Extract the (x, y) coordinate from the center of the cell holding the provided text.  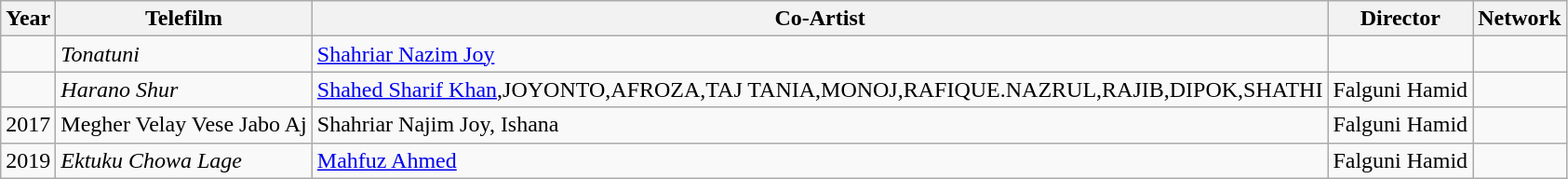
Shahed Sharif Khan,JOYONTO,AFROZA,TAJ TANIA,MONOJ,RAFIQUE.NAZRUL,RAJIB,DIPOK,SHATHI (820, 89)
Mahfuz Ahmed (820, 160)
2017 (28, 125)
2019 (28, 160)
Network (1520, 19)
Megher Velay Vese Jabo Aj (184, 125)
Year (28, 19)
Tonatuni (184, 54)
Ektuku Chowa Lage (184, 160)
Shahriar Najim Joy, Ishana (820, 125)
Director (1400, 19)
Telefilm (184, 19)
Shahriar Nazim Joy (820, 54)
Co-Artist (820, 19)
Harano Shur (184, 89)
